Return the [x, y] coordinate for the center point of the cell that contains the specified text.  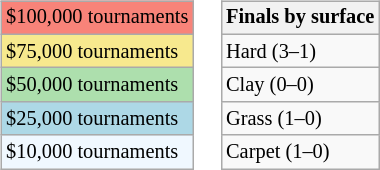
$10,000 tournaments [97, 152]
$50,000 tournaments [97, 85]
Carpet (1–0) [300, 152]
Hard (3–1) [300, 51]
$100,000 tournaments [97, 18]
Grass (1–0) [300, 119]
$25,000 tournaments [97, 119]
Clay (0–0) [300, 85]
$75,000 tournaments [97, 51]
Finals by surface [300, 18]
